Extract the [X, Y] coordinate from the center of the cell holding the provided text.  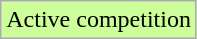
Active competition [99, 20]
